Return the (x, y) coordinate for the center point of the cell that contains the specified text.  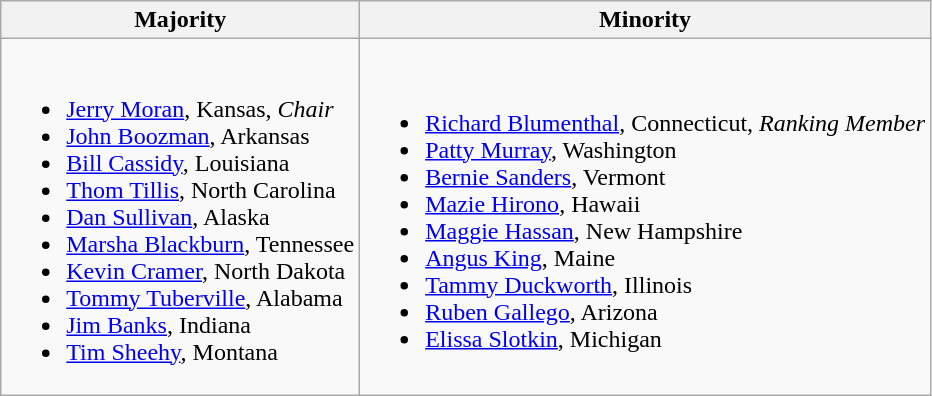
Majority (180, 20)
Minority (646, 20)
